Return the (x, y) coordinate for the center point of the cell that contains the specified text.  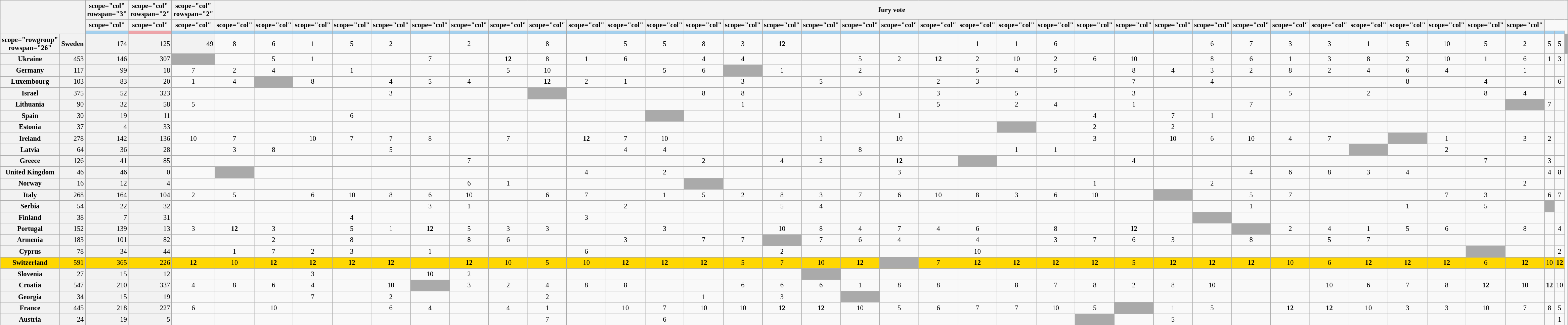
64 (73, 150)
78 (73, 251)
365 (107, 263)
337 (150, 285)
268 (73, 195)
117 (73, 71)
103 (73, 82)
20 (150, 82)
82 (150, 240)
Switzerland (30, 263)
Luxembourg (30, 82)
Portugal (30, 229)
445 (73, 308)
scope="col" rowspan="3" (107, 10)
Slovenia (30, 274)
Armenia (30, 240)
49 (193, 44)
13 (150, 229)
Ireland (30, 138)
Estonia (30, 127)
83 (107, 82)
126 (73, 161)
37 (73, 127)
227 (150, 308)
58 (150, 105)
France (30, 308)
Greece (30, 161)
Latvia (30, 150)
Sweden (73, 44)
90 (73, 105)
323 (150, 93)
28 (150, 150)
Israel (30, 93)
547 (73, 285)
136 (150, 138)
Jury vote (891, 10)
Spain (30, 116)
11 (150, 116)
scope="rowgroup" rowspan="26" (30, 44)
Austria (30, 319)
218 (107, 308)
307 (150, 59)
44 (150, 251)
99 (107, 71)
226 (150, 263)
22 (107, 206)
41 (107, 161)
375 (73, 93)
104 (150, 195)
54 (73, 206)
Georgia (30, 297)
164 (107, 195)
0 (150, 172)
85 (150, 161)
52 (107, 93)
Italy (30, 195)
31 (150, 217)
27 (73, 274)
18 (150, 71)
Croatia (30, 285)
142 (107, 138)
146 (107, 59)
Germany (30, 71)
Norway (30, 184)
210 (107, 285)
Cyprus (30, 251)
Lithuania (30, 105)
Serbia (30, 206)
278 (73, 138)
38 (73, 217)
139 (107, 229)
16 (73, 184)
174 (107, 44)
33 (150, 127)
Ukraine (30, 59)
125 (150, 44)
101 (107, 240)
591 (73, 263)
United Kingdom (30, 172)
Finland (30, 217)
152 (73, 229)
24 (73, 319)
453 (73, 59)
36 (107, 150)
30 (73, 116)
183 (73, 240)
